Capture the cell that displays the provided text and extract its (X, Y) central coordinate. 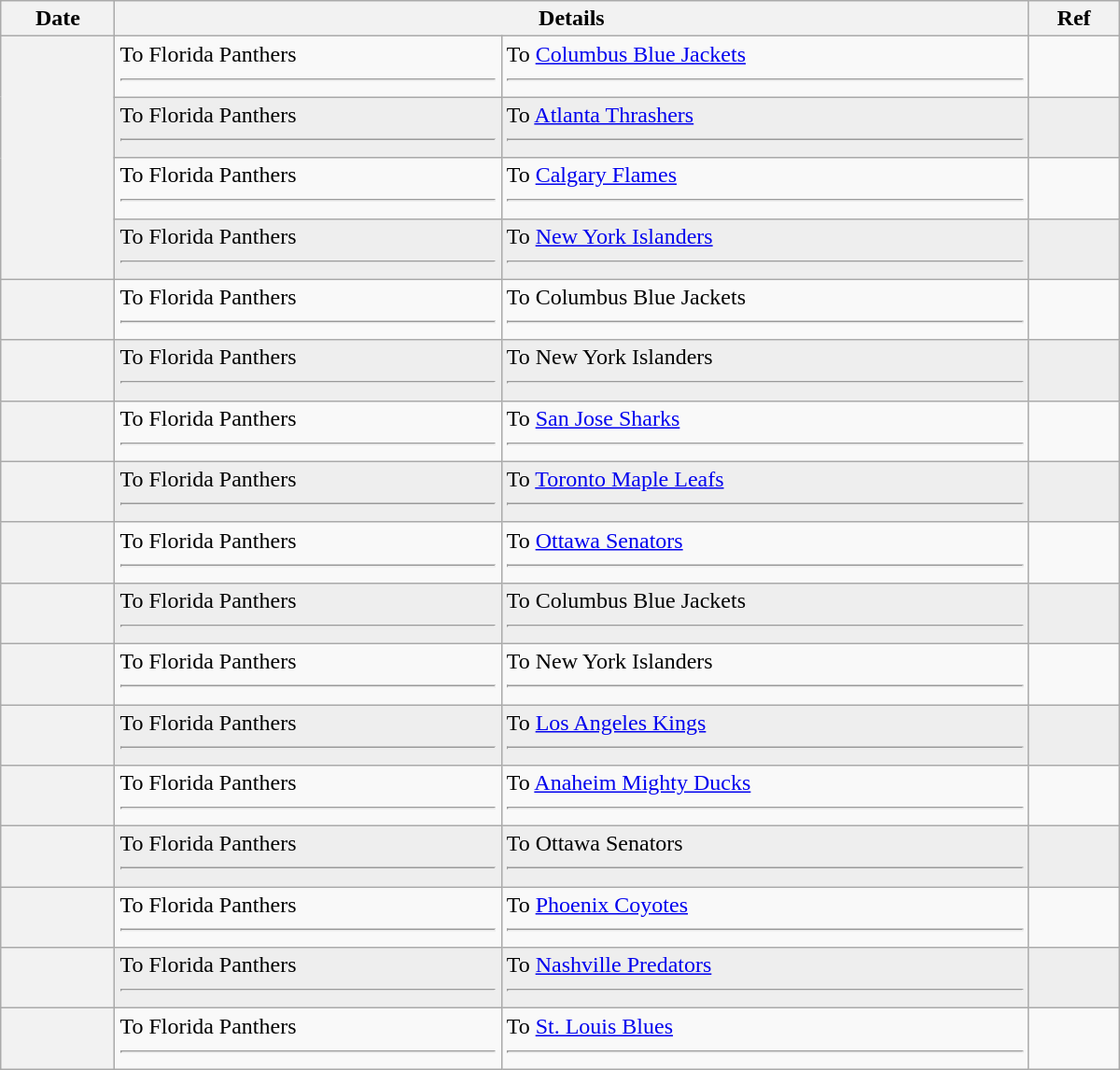
To Los Angeles Kings (765, 734)
To Nashville Predators (765, 978)
To Toronto Maple Leafs (765, 491)
Ref (1073, 19)
To St. Louis Blues (765, 1038)
To Anaheim Mighty Ducks (765, 795)
To Atlanta Thrashers (765, 127)
To Phoenix Coyotes (765, 917)
To Calgary Flames (765, 189)
Details (571, 19)
To San Jose Sharks (765, 431)
Date (58, 19)
